Return the (X, Y) coordinate for the center point of the cell that contains the specified text.  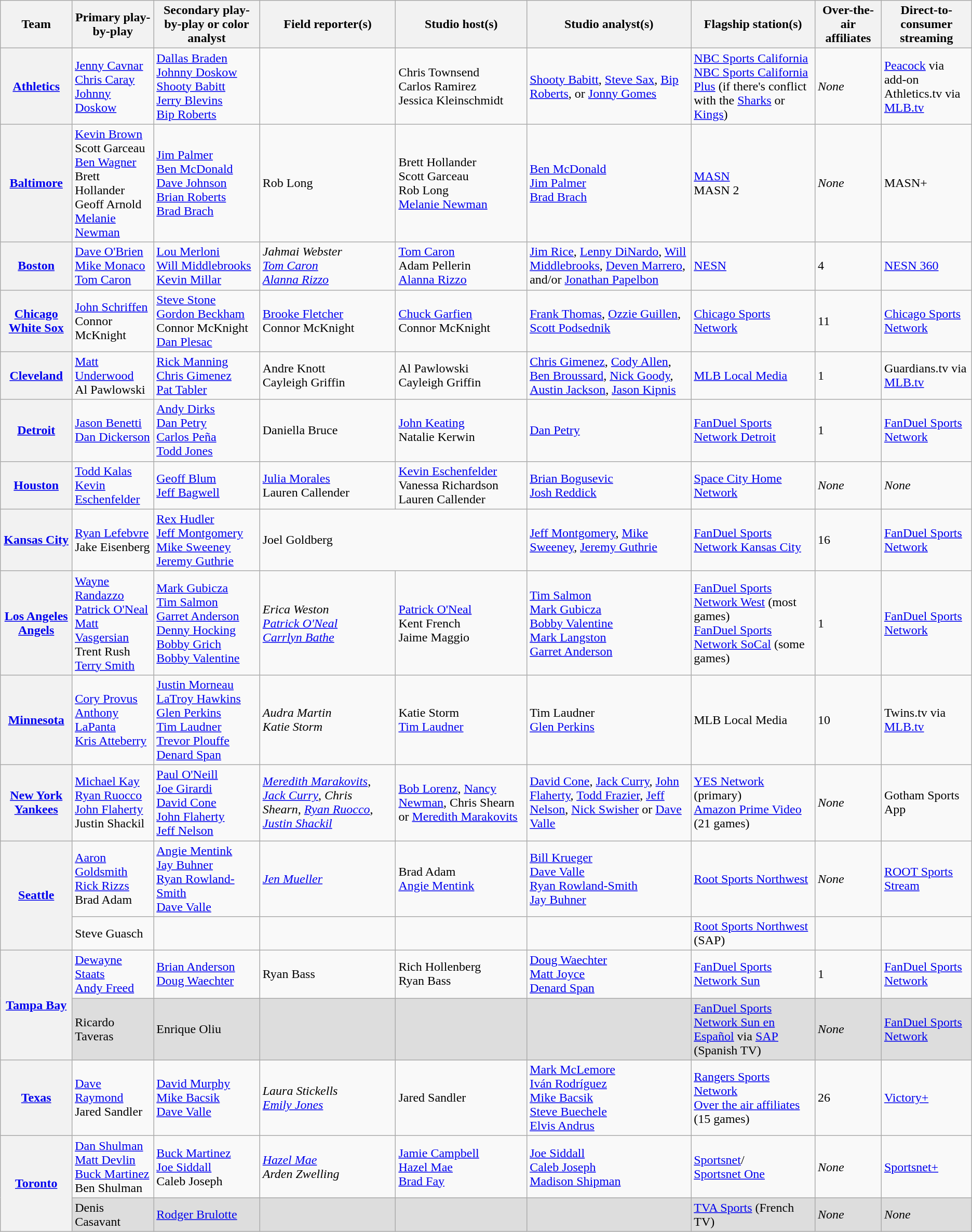
Shooty Babitt, Steve Sax, Bip Roberts, or Jonny Gomes (609, 86)
Dan Shulman Matt Devlin Buck Martinez Ben Shulman (113, 1167)
26 (848, 1098)
Kansas City (36, 540)
NESN 360 (926, 266)
Bob Lorenz, Nancy Newman, Chris Shearn or Meredith Marakovits (461, 802)
Jared Sandler (461, 1098)
Detroit (36, 430)
Todd Kalas Kevin Eschenfelder (113, 485)
Direct-to-consumer streaming (926, 24)
Angie Mentink Jay Buhner Ryan Rowland-Smith Dave Valle (207, 878)
Joel Goldberg (393, 540)
Guardians.tv via MLB.tv (926, 376)
Victory+ (926, 1098)
Justin Morneau LaTroy Hawkins Glen Perkins Tim Laudner Trevor Plouffe Denard Span (207, 720)
Doug Waechter Matt Joyce Denard Span (609, 974)
Dave Raymond Jared Sandler (113, 1098)
Studio analyst(s) (609, 24)
Wayne Randazzo Patrick O'Neal Matt Vasgersian Trent Rush Terry Smith (113, 623)
Sportsnet+ (926, 1167)
Minnesota (36, 720)
FanDuel Sports Network Sun (753, 974)
Jim Palmer Ben McDonald Dave Johnson Brian Roberts Brad Brach (207, 183)
Twins.tv via MLB.tv (926, 720)
Jim Rice, Lenny DiNardo, Will Middlebrooks, Deven Marrero, and/or Jonathan Papelbon (609, 266)
Los Angeles Angels (36, 623)
Dan Petry (609, 430)
Paul O'Neill Joe Girardi David Cone John Flaherty Jeff Nelson (207, 802)
Steve Guasch (113, 934)
Jamie Campbell Hazel Mae Brad Fay (461, 1167)
Katie Storm Tim Laudner (461, 720)
Chris Townsend Carlos Ramirez Jessica Kleinschmidt (461, 86)
Mark Gubicza Tim Salmon Garret Anderson Denny Hocking Bobby Grich Bobby Valentine (207, 623)
Cleveland (36, 376)
Rick Manning Chris Gimenez Pat Tabler (207, 376)
Enrique Oliu (207, 1029)
Jeff Montgomery, Mike Sweeney, Jeremy Guthrie (609, 540)
Patrick O'Neal Kent French Jaime Maggio (461, 623)
4 (848, 266)
Rob Long (328, 183)
Mark McLemore Iván Rodríguez Mike Bacsik Steve Buechele Elvis Andrus (609, 1098)
Studio host(s) (461, 24)
Root Sports Northwest (SAP) (753, 934)
11 (848, 321)
Seattle (36, 895)
Al Pawlowski Cayleigh Griffin (461, 376)
Dallas Braden Johnny Doskow Shooty Babitt Jerry Blevins Bip Roberts (207, 86)
Root Sports Northwest (753, 878)
Ryan Lefebvre Jake Eisenberg (113, 540)
Athletics (36, 86)
Kevin Brown Scott Garceau Ben Wagner Brett Hollander Geoff Arnold Melanie Newman (113, 183)
Aaron Goldsmith Rick Rizzs Brad Adam (113, 878)
Over-the-air affiliates (848, 24)
Sportsnet/Sportsnet One (753, 1167)
Boston (36, 266)
Brian BogusevicJosh Reddick (609, 485)
Jenny Cavnar Chris Caray Johnny Doskow (113, 86)
Denis Casavant (113, 1214)
Dave O'Brien Mike Monaco Tom Caron (113, 266)
NBC Sports California NBC Sports California Plus (if there's conflict with the Sharks or Kings) (753, 86)
Jahmai Webster Tom Caron Alanna Rizzo (328, 266)
16 (848, 540)
Texas (36, 1098)
TVA Sports (French TV) (753, 1214)
Cory Provus Anthony LaPanta Kris Atteberry (113, 720)
Chuck Garfien Connor McKnight (461, 321)
FanDuel Sports Network Kansas City (753, 540)
Secondary play-by-play or color analyst (207, 24)
Toronto (36, 1184)
Audra Martin Katie Storm (328, 720)
David Murphy Mike Bacsik Dave Valle (207, 1098)
10 (848, 720)
Peacock via add-onAthletics.tv via MLB.tv (926, 86)
Bill Krueger Dave Valle Ryan Rowland-Smith Jay Buhner (609, 878)
MASNMASN 2 (753, 183)
Rangers Sports NetworkOver the air affiliates (15 games) (753, 1098)
Space City Home Network (753, 485)
Ryan Bass (328, 974)
Erica Weston Patrick O'Neal Carrlyn Bathe (328, 623)
Jen Mueller (328, 878)
Daniella Bruce (328, 430)
YES Network (primary)Amazon Prime Video (21 games) (753, 802)
Dewayne Staats Andy Freed (113, 974)
Flagship station(s) (753, 24)
Hazel Mae Arden Zwelling (328, 1167)
Laura Stickells Emily Jones (328, 1098)
New York Yankees (36, 802)
John KeatingNatalie Kerwin (461, 430)
Jason Benetti Dan Dickerson (113, 430)
Tom Caron Adam Pellerin Alanna Rizzo (461, 266)
David Cone, Jack Curry, John Flaherty, Todd Frazier, Jeff Nelson, Nick Swisher or Dave Valle (609, 802)
Rex Hudler Jeff Montgomery Mike Sweeney Jeremy Guthrie (207, 540)
Joe Siddall Caleb Joseph Madison Shipman (609, 1167)
Michael Kay Ryan Ruocco John Flaherty Justin Shackil (113, 802)
NESN (753, 266)
Ben McDonald Jim Palmer Brad Brach (609, 183)
Steve Stone Gordon Beckham Connor McKnight Dan Plesac (207, 321)
Rodger Brulotte (207, 1214)
FanDuel Sports Network Sun en Español via SAP(Spanish TV) (753, 1029)
Chris Gimenez, Cody Allen, Ben Broussard, Nick Goody, Austin Jackson, Jason Kipnis (609, 376)
Team (36, 24)
Geoff Blum Jeff Bagwell (207, 485)
Ricardo Taveras (113, 1029)
Tim Salmon Mark Gubicza Bobby Valentine Mark Langston Garret Anderson (609, 623)
Meredith Marakovits, Jack Curry, Chris Shearn, Ryan Ruocco, Justin Shackil (328, 802)
Brian Anderson Doug Waechter (207, 974)
John Schriffen Connor McKnight (113, 321)
Tampa Bay (36, 1006)
Houston (36, 485)
Tim Laudner Glen Perkins (609, 720)
Buck Martinez Joe Siddall Caleb Joseph (207, 1167)
Primary play-by-play (113, 24)
Andy Dirks Dan Petry Carlos Peña Todd Jones (207, 430)
Brett Hollander Scott Garceau Rob Long Melanie Newman (461, 183)
Baltimore (36, 183)
Lou Merloni Will Middlebrooks Kevin Millar (207, 266)
Julia MoralesLauren Callender (328, 485)
Matt Underwood Al Pawlowski (113, 376)
Brooke Fletcher Connor McKnight (328, 321)
Gotham Sports App (926, 802)
Frank Thomas, Ozzie Guillen, Scott Podsednik (609, 321)
Chicago White Sox (36, 321)
Rich Hollenberg Ryan Bass (461, 974)
Andre Knott Cayleigh Griffin (328, 376)
Kevin Eschenfelder Vanessa Richardson Lauren Callender (461, 485)
Field reporter(s) (328, 24)
ROOT Sports Stream (926, 878)
MASN+ (926, 183)
Brad Adam Angie Mentink (461, 878)
FanDuel Sports Network West (most games)FanDuel Sports Network SoCal (some games) (753, 623)
FanDuel Sports Network Detroit (753, 430)
